Identify which cell holds the provided text, then report its [x, y] central coordinate. 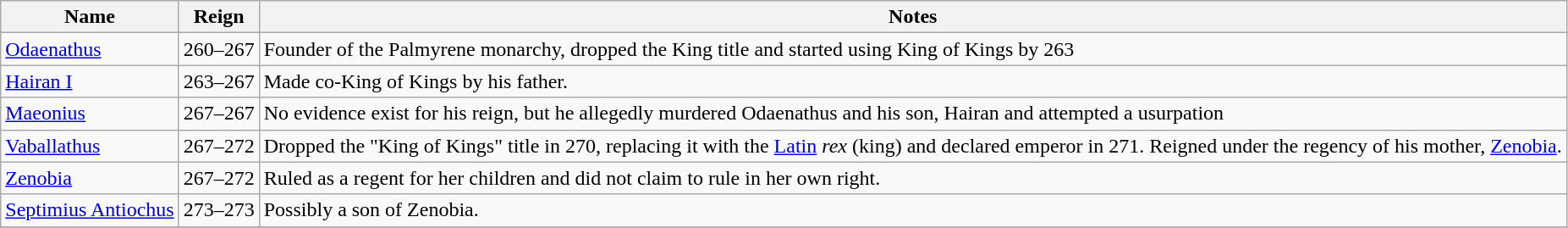
267–267 [218, 114]
Odaenathus [90, 49]
Zenobia [90, 178]
Made co-King of Kings by his father. [912, 81]
No evidence exist for his reign, but he allegedly murdered Odaenathus and his son, Hairan and attempted a usurpation [912, 114]
Reign [218, 17]
Maeonius [90, 114]
263–267 [218, 81]
Ruled as a regent for her children and did not claim to rule in her own right. [912, 178]
260–267 [218, 49]
Septimius Antiochus [90, 210]
Possibly a son of Zenobia. [912, 210]
Name [90, 17]
Hairan I [90, 81]
Notes [912, 17]
273–273 [218, 210]
Vaballathus [90, 146]
Founder of the Palmyrene monarchy, dropped the King title and started using King of Kings by 263 [912, 49]
